Determine the [x, y] coordinate at the center of the cell enclosing the given text.  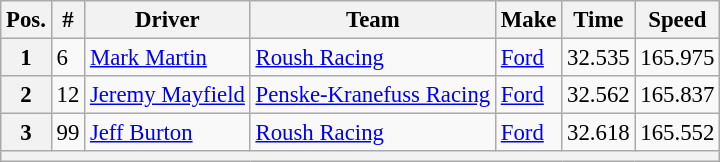
Driver [168, 20]
165.837 [678, 95]
Time [598, 20]
2 [26, 95]
Speed [678, 20]
Jeremy Mayfield [168, 95]
Make [528, 20]
32.618 [598, 133]
165.975 [678, 58]
# [68, 20]
Jeff Burton [168, 133]
32.535 [598, 58]
Pos. [26, 20]
Team [372, 20]
1 [26, 58]
12 [68, 95]
6 [68, 58]
32.562 [598, 95]
99 [68, 133]
165.552 [678, 133]
Penske-Kranefuss Racing [372, 95]
3 [26, 133]
Mark Martin [168, 58]
